Output the [x, y] coordinate of the center of the cell containing the given text.  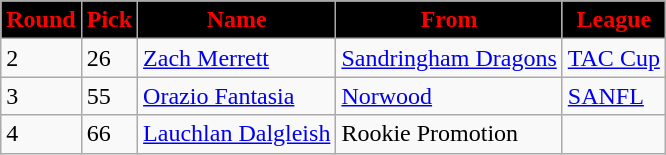
Lauchlan Dalgleish [237, 134]
Sandringham Dragons [449, 58]
Rookie Promotion [449, 134]
Round [41, 20]
4 [41, 134]
Orazio Fantasia [237, 96]
3 [41, 96]
55 [109, 96]
Pick [109, 20]
66 [109, 134]
2 [41, 58]
SANFL [614, 96]
From [449, 20]
Zach Merrett [237, 58]
26 [109, 58]
TAC Cup [614, 58]
Name [237, 20]
Norwood [449, 96]
League [614, 20]
